Provide the [x, y] coordinate of the cell's center where the given text is located.  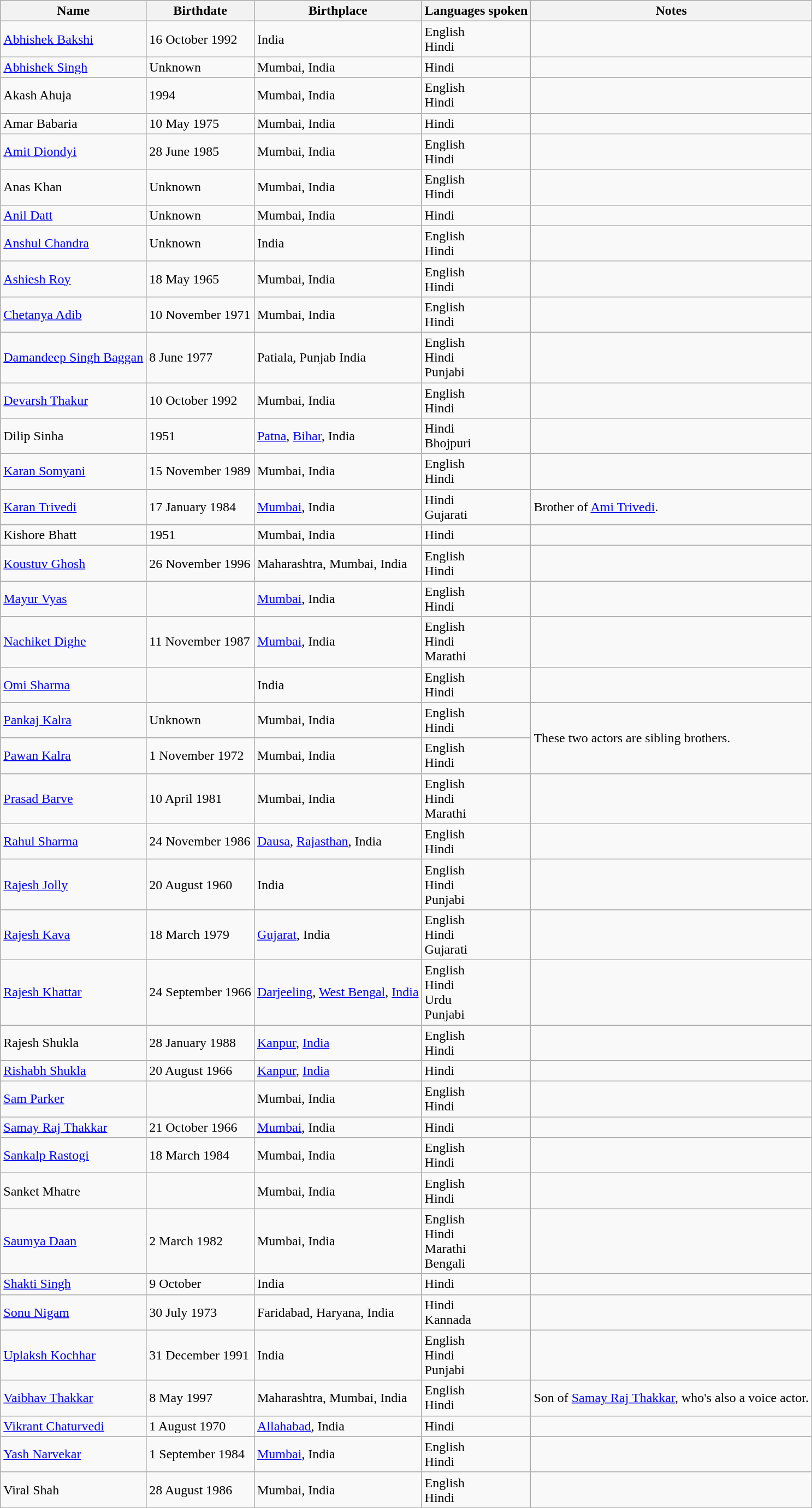
Devarsh Thakur [73, 400]
Rajesh Shukla [73, 1042]
Anshul Chandra [73, 244]
Amit Diondyi [73, 152]
18 May 1965 [200, 279]
10 November 1971 [200, 315]
English Hindi Urdu Punjabi [476, 992]
Shakti Singh [73, 1284]
Anil Datt [73, 215]
Rajesh Kava [73, 935]
Birthplace [337, 11]
11 November 1987 [200, 642]
10 October 1992 [200, 400]
20 August 1966 [200, 1071]
Name [73, 11]
Pawan Kalra [73, 756]
8 June 1977 [200, 357]
Chetanya Adib [73, 315]
Brother of Ami Trivedi. [672, 507]
10 April 1981 [200, 799]
8 May 1997 [200, 1398]
28 June 1985 [200, 152]
18 March 1979 [200, 935]
Karan Somyani [73, 472]
16 October 1992 [200, 39]
Sanket Mhatre [73, 1191]
Rahul Sharma [73, 841]
Karan Trivedi [73, 507]
1 November 1972 [200, 756]
24 November 1986 [200, 841]
Notes [672, 11]
Sankalp Rastogi [73, 1156]
Viral Shah [73, 1490]
Akash Ahuja [73, 95]
Pankaj Kalra [73, 720]
English Hindi Marathi Bengali [476, 1241]
Anas Khan [73, 187]
Mayur Vyas [73, 599]
Vaibhav Thakkar [73, 1398]
Allahabad, India [337, 1426]
28 August 1986 [200, 1490]
21 October 1966 [200, 1127]
Vikrant Chaturvedi [73, 1426]
1 August 1970 [200, 1426]
Yash Narvekar [73, 1454]
Rajesh Jolly [73, 884]
Omi Sharma [73, 685]
24 September 1966 [200, 992]
Prasad Barve [73, 799]
26 November 1996 [200, 564]
Ashiesh Roy [73, 279]
18 March 1984 [200, 1156]
Amar Babaria [73, 123]
Abhishek Singh [73, 67]
English Hindi Marathi [476, 642]
Dilip Sinha [73, 436]
Son of Samay Raj Thakkar, who's also a voice actor. [672, 1398]
Kishore Bhatt [73, 535]
Hindi Bhojpuri [476, 436]
Rajesh Khattar [73, 992]
Hindi Kannada [476, 1312]
Uplaksh Kochhar [73, 1355]
English Hindi Gujarati [476, 935]
Abhishek Bakshi [73, 39]
These two actors are sibling brothers. [672, 738]
20 August 1960 [200, 884]
Samay Raj Thakkar [73, 1127]
Sam Parker [73, 1099]
Patiala, Punjab India [337, 357]
Saumya Daan [73, 1241]
Damandeep Singh Baggan [73, 357]
31 December 1991 [200, 1355]
Koustuv Ghosh [73, 564]
2 March 1982 [200, 1241]
28 January 1988 [200, 1042]
Birthdate [200, 11]
1994 [200, 95]
Hindi Gujarati [476, 507]
English HindiMarathi [476, 799]
Dausa, Rajasthan, India [337, 841]
17 January 1984 [200, 507]
Languages spoken [476, 11]
10 May 1975 [200, 123]
Patna, Bihar, India [337, 436]
Darjeeling, West Bengal, India [337, 992]
Nachiket Dighe [73, 642]
30 July 1973 [200, 1312]
Gujarat, India [337, 935]
Rishabh Shukla [73, 1071]
1 September 1984 [200, 1454]
Sonu Nigam [73, 1312]
15 November 1989 [200, 472]
Faridabad, Haryana, India [337, 1312]
9 October [200, 1284]
